Determine the (X, Y) coordinate at the center of the cell enclosing the given text.  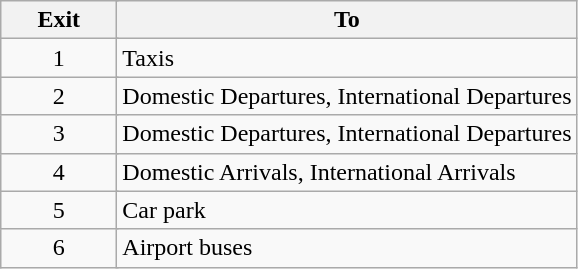
Car park (347, 210)
Taxis (347, 58)
1 (59, 58)
Airport buses (347, 248)
To (347, 20)
Exit (59, 20)
3 (59, 134)
6 (59, 248)
2 (59, 96)
5 (59, 210)
Domestic Arrivals, International Arrivals (347, 172)
4 (59, 172)
